From the cell containing the given text, extract its center point as (X, Y) coordinate. 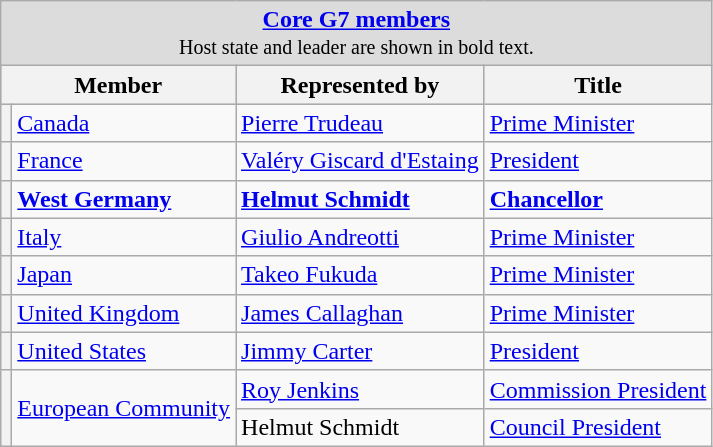
Title (598, 85)
United Kingdom (124, 313)
West Germany (124, 199)
United States (124, 351)
Core G7 membersHost state and leader are shown in bold text. (356, 34)
Represented by (360, 85)
Council President (598, 427)
Italy (124, 237)
Giulio Andreotti (360, 237)
Canada (124, 123)
France (124, 161)
Valéry Giscard d'Estaing (360, 161)
Commission President (598, 389)
Roy Jenkins (360, 389)
Jimmy Carter (360, 351)
James Callaghan (360, 313)
Chancellor (598, 199)
Member (118, 85)
Takeo Fukuda (360, 275)
Pierre Trudeau (360, 123)
European Community (124, 408)
Japan (124, 275)
